Pinpoint the cell where the given text exists, returning its (X, Y) midpoint coordinate. 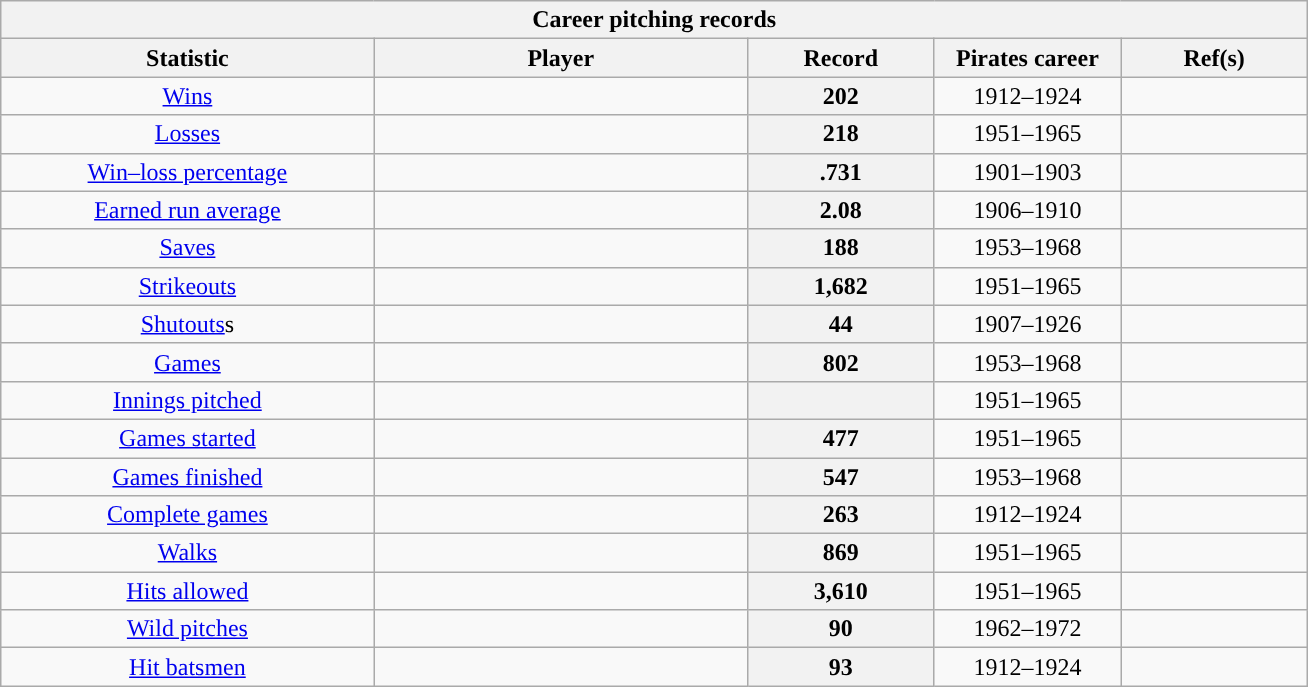
Career pitching records (654, 20)
Hit batsmen (188, 667)
Strikeouts (188, 286)
90 (840, 629)
1,682 (840, 286)
Earned run average (188, 210)
218 (840, 134)
263 (840, 515)
1907–1926 (1028, 324)
Ref(s) (1214, 58)
Complete games (188, 515)
869 (840, 553)
477 (840, 438)
Innings pitched (188, 400)
Win–loss percentage (188, 172)
Wins (188, 96)
3,610 (840, 591)
1906–1910 (1028, 210)
1962–1972 (1028, 629)
Pirates career (1028, 58)
Statistic (188, 58)
802 (840, 362)
Wild pitches (188, 629)
Record (840, 58)
202 (840, 96)
2.08 (840, 210)
Games finished (188, 477)
Hits allowed (188, 591)
Walks (188, 553)
188 (840, 248)
Shutoutss (188, 324)
Saves (188, 248)
Games started (188, 438)
Losses (188, 134)
Player (560, 58)
547 (840, 477)
44 (840, 324)
Games (188, 362)
.731 (840, 172)
1901–1903 (1028, 172)
93 (840, 667)
